For the text-containing cell, return its midpoint in [X, Y] coordinate format. 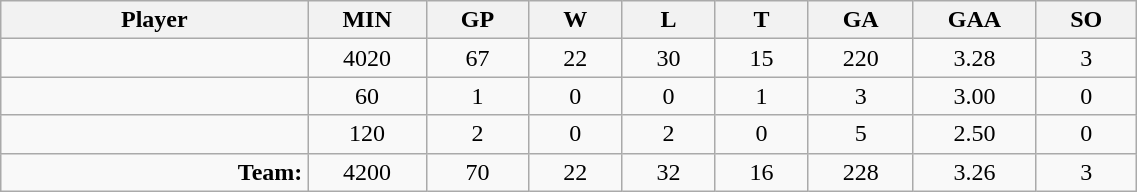
2.50 [974, 134]
GP [477, 20]
SO [1086, 20]
T [762, 20]
70 [477, 172]
228 [860, 172]
15 [762, 58]
4020 [367, 58]
GA [860, 20]
60 [367, 96]
120 [367, 134]
GAA [974, 20]
3.00 [974, 96]
4200 [367, 172]
5 [860, 134]
W [576, 20]
L [668, 20]
67 [477, 58]
16 [762, 172]
3.28 [974, 58]
220 [860, 58]
30 [668, 58]
MIN [367, 20]
3.26 [974, 172]
Player [154, 20]
32 [668, 172]
Team: [154, 172]
